Return [X, Y] of the center of cell containing provided text 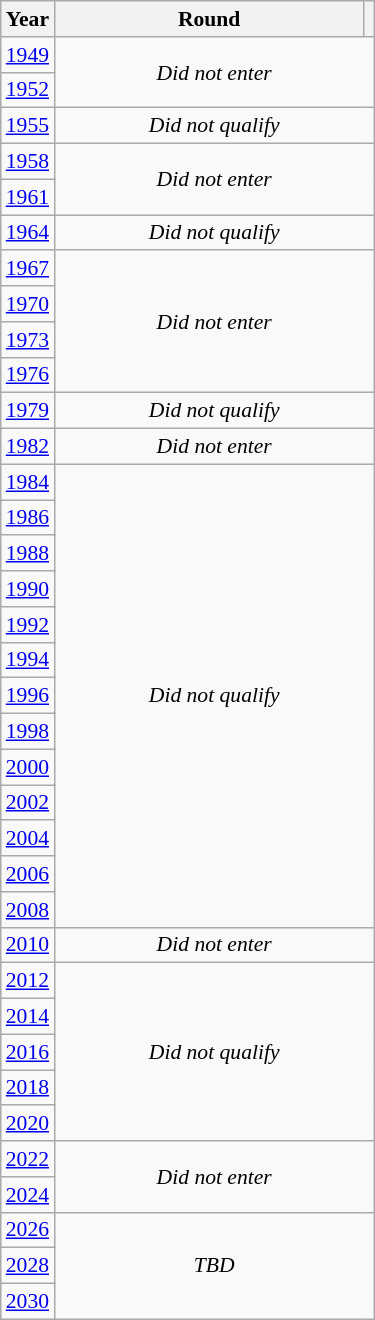
2030 [28, 1302]
1964 [28, 233]
1970 [28, 304]
1986 [28, 518]
1961 [28, 197]
1998 [28, 732]
2008 [28, 910]
TBD [214, 1266]
Year [28, 19]
1955 [28, 126]
2004 [28, 839]
1992 [28, 625]
2018 [28, 1088]
2000 [28, 767]
1994 [28, 660]
2022 [28, 1159]
1990 [28, 589]
2020 [28, 1124]
2016 [28, 1052]
2014 [28, 1017]
1949 [28, 55]
2024 [28, 1195]
2026 [28, 1230]
1958 [28, 162]
2002 [28, 803]
1984 [28, 482]
1973 [28, 340]
2010 [28, 945]
1976 [28, 375]
1952 [28, 90]
1988 [28, 554]
2012 [28, 981]
1979 [28, 411]
1982 [28, 447]
1967 [28, 269]
Round [209, 19]
1996 [28, 696]
2006 [28, 874]
2028 [28, 1266]
